From the cell containing the given text, extract its center point as [X, Y] coordinate. 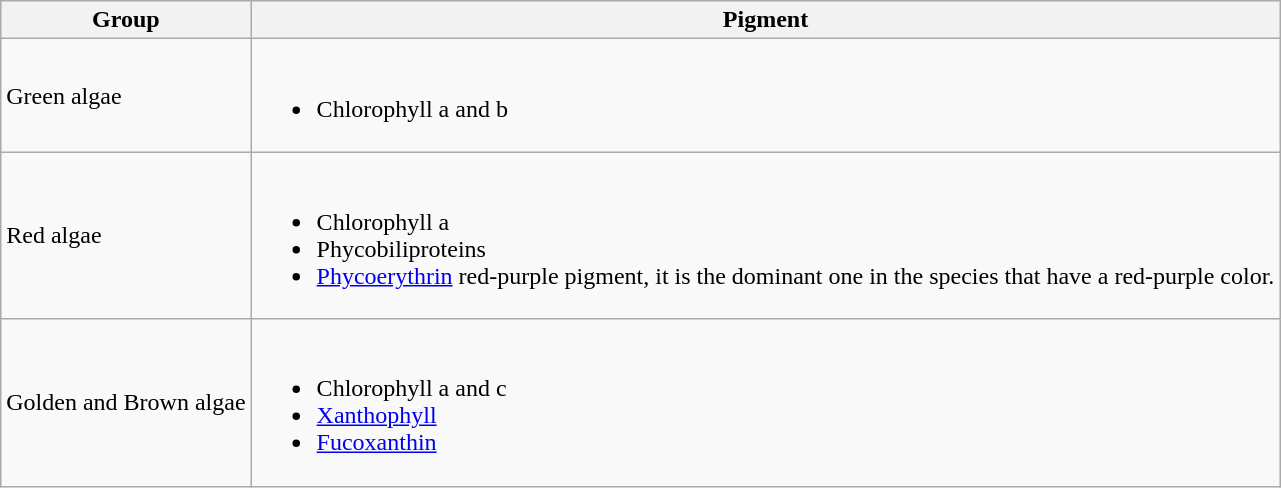
Red algae [126, 236]
Chlorophyll a and b [766, 96]
Group [126, 20]
Chlorophyll aPhycobiliproteinsPhycoerythrin red-purple pigment, it is the dominant one in the species that have a red-purple color. [766, 236]
Green algae [126, 96]
Chlorophyll a and cXanthophyllFucoxanthin [766, 402]
Golden and Brown algae [126, 402]
Pigment [766, 20]
